Extract the (x, y) coordinate from the center of the cell holding the provided text.  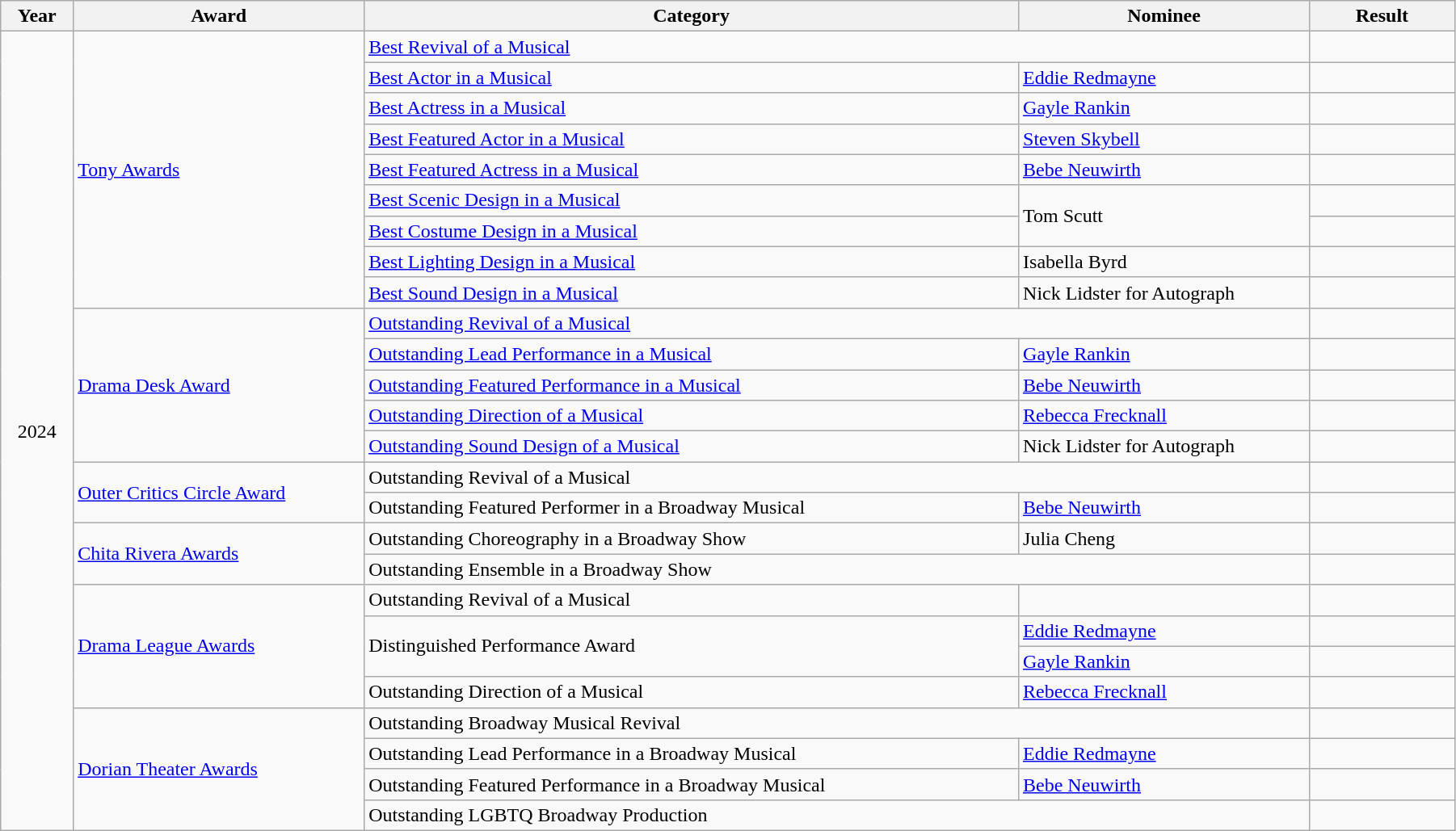
Chita Rivera Awards (219, 554)
Tony Awards (219, 170)
Category (692, 16)
Award (219, 16)
Best Scenic Design in a Musical (692, 200)
Nominee (1164, 16)
Isabella Byrd (1164, 262)
Outstanding Featured Performance in a Musical (692, 385)
Year (37, 16)
Outstanding Featured Performer in a Broadway Musical (692, 508)
Distinguished Performance Award (692, 646)
Julia Cheng (1164, 539)
Best Featured Actress in a Musical (692, 170)
Best Featured Actor in a Musical (692, 139)
Best Actress in a Musical (692, 108)
Tom Scutt (1164, 216)
Drama Desk Award (219, 384)
Best Actor in a Musical (692, 78)
Best Sound Design in a Musical (692, 292)
Best Costume Design in a Musical (692, 231)
Outstanding LGBTQ Broadway Production (837, 815)
Outer Critics Circle Award (219, 493)
Best Revival of a Musical (837, 47)
2024 (37, 431)
Drama League Awards (219, 646)
Result (1382, 16)
Outstanding Choreography in a Broadway Show (692, 539)
Dorian Theater Awards (219, 769)
Outstanding Ensemble in a Broadway Show (837, 569)
Outstanding Lead Performance in a Broadway Musical (692, 753)
Best Lighting Design in a Musical (692, 262)
Steven Skybell (1164, 139)
Outstanding Sound Design of a Musical (692, 447)
Outstanding Featured Performance in a Broadway Musical (692, 784)
Outstanding Broadway Musical Revival (837, 723)
Outstanding Lead Performance in a Musical (692, 354)
